Extract the [x, y] coordinate from the center of the cell holding the provided text.  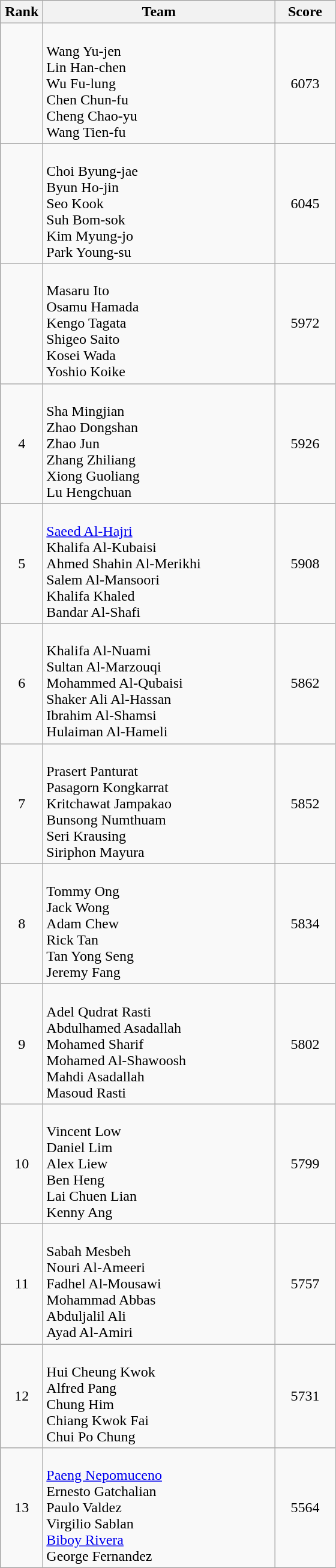
Adel Qudrat RastiAbdulhamed AsadallahMohamed SharifMohamed Al-ShawooshMahdi AsadallahMasoud Rasti [159, 1044]
6 [22, 683]
5926 [305, 443]
Sabah MesbehNouri Al-AmeeriFadhel Al-MousawiMohammad AbbasAbduljalil AliAyad Al-Amiri [159, 1284]
5731 [305, 1396]
10 [22, 1164]
5834 [305, 924]
8 [22, 924]
5862 [305, 683]
5799 [305, 1164]
Masaru ItoOsamu HamadaKengo TagataShigeo SaitoKosei WadaYoshio Koike [159, 323]
Hui Cheung KwokAlfred PangChung HimChiang Kwok FaiChui Po Chung [159, 1396]
5757 [305, 1284]
Saeed Al-HajriKhalifa Al-KubaisiAhmed Shahin Al-MerikhiSalem Al-MansooriKhalifa KhaledBandar Al-Shafi [159, 563]
11 [22, 1284]
9 [22, 1044]
Tommy OngJack WongAdam ChewRick TanTan Yong SengJeremy Fang [159, 924]
Score [305, 12]
Paeng NepomucenoErnesto GatchalianPaulo ValdezVirgilio SablanBiboy RiveraGeorge Fernandez [159, 1508]
6073 [305, 83]
5564 [305, 1508]
Wang Yu-jenLin Han-chenWu Fu-lungChen Chun-fuCheng Chao-yuWang Tien-fu [159, 83]
5 [22, 563]
Vincent LowDaniel LimAlex LiewBen HengLai Chuen LianKenny Ang [159, 1164]
5972 [305, 323]
Team [159, 12]
7 [22, 804]
Khalifa Al-NuamiSultan Al-MarzouqiMohammed Al-QubaisiShaker Ali Al-HassanIbrahim Al-ShamsiHulaiman Al-Hameli [159, 683]
12 [22, 1396]
4 [22, 443]
5908 [305, 563]
Rank [22, 12]
13 [22, 1508]
5802 [305, 1044]
Sha MingjianZhao DongshanZhao JunZhang ZhiliangXiong GuoliangLu Hengchuan [159, 443]
Prasert PanturatPasagorn KongkarratKritchawat JampakaoBunsong NumthuamSeri KrausingSiriphon Mayura [159, 804]
6045 [305, 203]
5852 [305, 804]
Choi Byung-jaeByun Ho-jinSeo KookSuh Bom-sokKim Myung-joPark Young-su [159, 203]
